Find where the given text appears and provide that cell's center as [X, Y] coordinate. 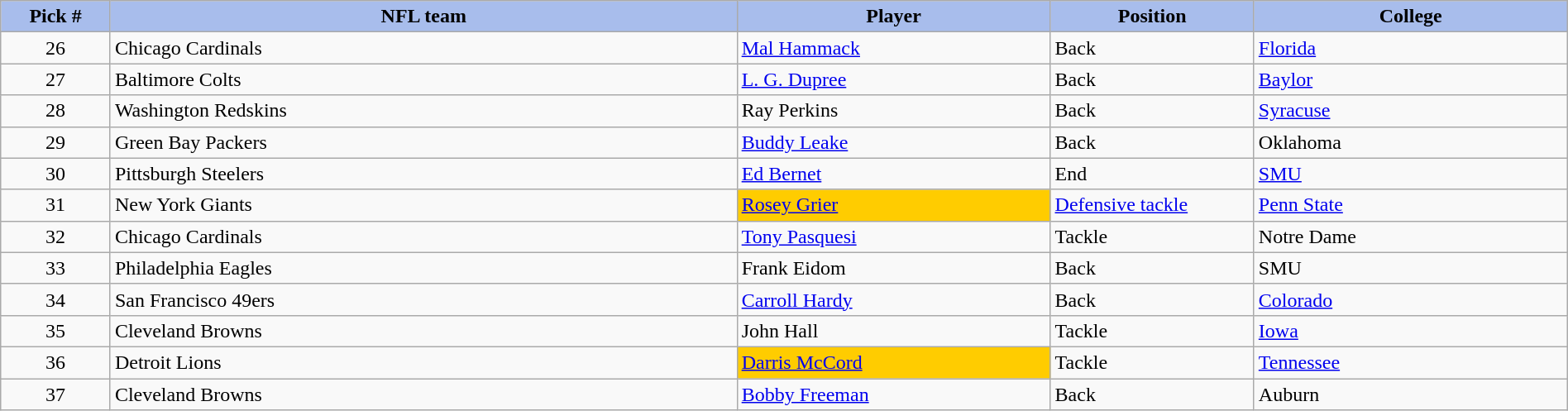
New York Giants [423, 205]
Iowa [1411, 331]
NFL team [423, 17]
Auburn [1411, 394]
36 [56, 362]
Tony Pasquesi [893, 237]
Bobby Freeman [893, 394]
35 [56, 331]
Oklahoma [1411, 142]
31 [56, 205]
Rosey Grier [893, 205]
Washington Redskins [423, 111]
Ray Perkins [893, 111]
San Francisco 49ers [423, 299]
30 [56, 174]
Player [893, 17]
32 [56, 237]
Position [1152, 17]
Green Bay Packers [423, 142]
27 [56, 79]
Defensive tackle [1152, 205]
Baylor [1411, 79]
28 [56, 111]
Baltimore Colts [423, 79]
Carroll Hardy [893, 299]
34 [56, 299]
End [1152, 174]
Detroit Lions [423, 362]
Colorado [1411, 299]
Mal Hammack [893, 48]
37 [56, 394]
College [1411, 17]
Philadelphia Eagles [423, 268]
Tennessee [1411, 362]
Buddy Leake [893, 142]
33 [56, 268]
Pick # [56, 17]
L. G. Dupree [893, 79]
29 [56, 142]
Notre Dame [1411, 237]
John Hall [893, 331]
Florida [1411, 48]
Darris McCord [893, 362]
Syracuse [1411, 111]
Penn State [1411, 205]
Frank Eidom [893, 268]
26 [56, 48]
Pittsburgh Steelers [423, 174]
Ed Bernet [893, 174]
